Return [X, Y] of the center of cell containing provided text 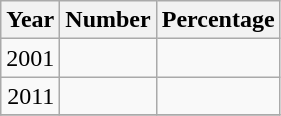
2001 [30, 58]
2011 [30, 96]
Percentage [218, 20]
Number [108, 20]
Year [30, 20]
